Detect which cell encompasses the target text, then output its [X, Y] center coordinate. 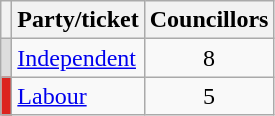
Councillors [209, 20]
Party/ticket [78, 20]
5 [209, 96]
Independent [78, 58]
8 [209, 58]
Labour [78, 96]
